Determine the [x, y] coordinate at the center of the cell enclosing the given text.  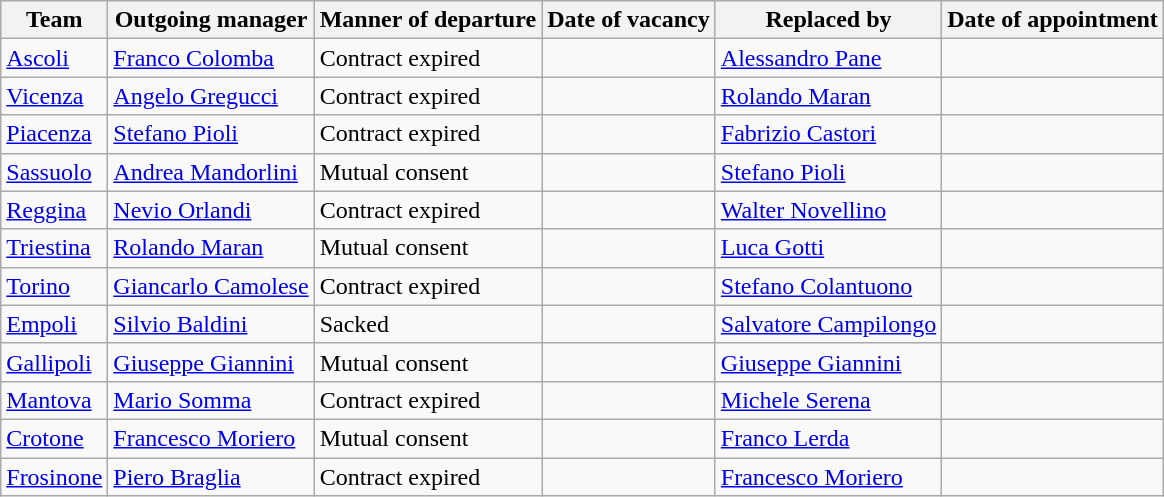
Franco Colomba [211, 58]
Andrea Mandorlini [211, 172]
Silvio Baldini [211, 324]
Stefano Colantuono [828, 286]
Mantova [54, 400]
Date of appointment [1053, 20]
Michele Serena [828, 400]
Ascoli [54, 58]
Giancarlo Camolese [211, 286]
Mario Somma [211, 400]
Torino [54, 286]
Piacenza [54, 134]
Franco Lerda [828, 438]
Nevio Orlandi [211, 210]
Replaced by [828, 20]
Salvatore Campilongo [828, 324]
Frosinone [54, 477]
Date of vacancy [629, 20]
Sacked [428, 324]
Outgoing manager [211, 20]
Crotone [54, 438]
Angelo Gregucci [211, 96]
Piero Braglia [211, 477]
Fabrizio Castori [828, 134]
Team [54, 20]
Walter Novellino [828, 210]
Empoli [54, 324]
Gallipoli [54, 362]
Luca Gotti [828, 248]
Vicenza [54, 96]
Triestina [54, 248]
Alessandro Pane [828, 58]
Reggina [54, 210]
Sassuolo [54, 172]
Manner of departure [428, 20]
